Detect which cell encompasses the target text, then output its [x, y] center coordinate. 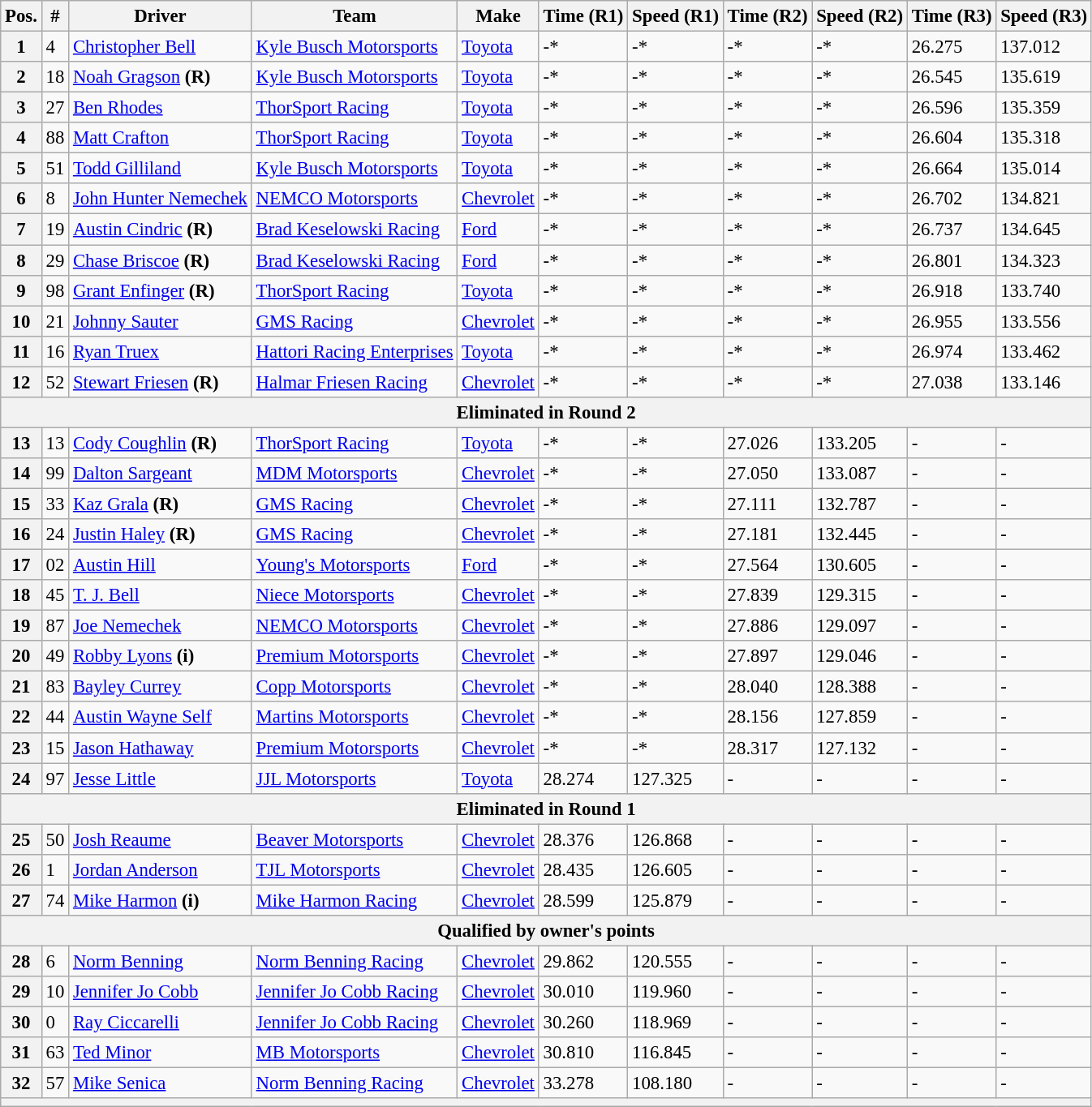
87 [55, 626]
120.555 [676, 961]
Halmar Friesen Racing [355, 382]
Dalton Sargeant [161, 474]
Kaz Grala (R) [161, 504]
135.318 [1044, 138]
27.050 [767, 474]
98 [55, 290]
02 [55, 565]
27.564 [767, 565]
137.012 [1044, 47]
Austin Wayne Self [161, 718]
# [55, 16]
25 [21, 839]
Martins Motorsports [355, 718]
129.046 [860, 656]
132.445 [860, 534]
Jennifer Jo Cobb [161, 992]
Grant Enfinger (R) [161, 290]
29.862 [583, 961]
Time (R1) [583, 16]
Matt Crafton [161, 138]
30.260 [583, 1023]
52 [55, 382]
133.462 [1044, 351]
83 [55, 687]
Ray Ciccarelli [161, 1023]
130.605 [860, 565]
T. J. Bell [161, 595]
7 [21, 230]
133.087 [860, 474]
27.026 [767, 443]
Mike Senica [161, 1083]
26.545 [952, 77]
Eliminated in Round 1 [547, 809]
30 [21, 1023]
129.315 [860, 595]
Time (R2) [767, 16]
31 [21, 1053]
Austin Cindric (R) [161, 230]
5 [21, 169]
3 [21, 108]
MDM Motorsports [355, 474]
63 [55, 1053]
49 [55, 656]
Make [498, 16]
Copp Motorsports [355, 687]
Cody Coughlin (R) [161, 443]
26.918 [952, 290]
33 [55, 504]
12 [21, 382]
Robby Lyons (i) [161, 656]
127.859 [860, 718]
28.376 [583, 839]
27.839 [767, 595]
125.879 [676, 900]
129.097 [860, 626]
74 [55, 900]
Mike Harmon (i) [161, 900]
50 [55, 839]
Norm Benning [161, 961]
Jason Hathaway [161, 748]
88 [55, 138]
134.323 [1044, 260]
118.969 [676, 1023]
28.274 [583, 779]
Ryan Truex [161, 351]
28.156 [767, 718]
Team [355, 16]
26.737 [952, 230]
JJL Motorsports [355, 779]
John Hunter Nemechek [161, 199]
30.810 [583, 1053]
26.664 [952, 169]
TJL Motorsports [355, 870]
108.180 [676, 1083]
116.845 [676, 1053]
127.132 [860, 748]
134.821 [1044, 199]
Stewart Friesen (R) [161, 382]
119.960 [676, 992]
28.317 [767, 748]
135.014 [1044, 169]
Austin Hill [161, 565]
57 [55, 1083]
33.278 [583, 1083]
11 [21, 351]
133.146 [1044, 382]
Eliminated in Round 2 [547, 413]
0 [55, 1023]
97 [55, 779]
27.038 [952, 382]
26.275 [952, 47]
28.435 [583, 870]
Chase Briscoe (R) [161, 260]
44 [55, 718]
Qualified by owner's points [547, 931]
27.181 [767, 534]
Bayley Currey [161, 687]
Christopher Bell [161, 47]
Mike Harmon Racing [355, 900]
51 [55, 169]
20 [21, 656]
Justin Haley (R) [161, 534]
2 [21, 77]
26.702 [952, 199]
45 [55, 595]
Young's Motorsports [355, 565]
26 [21, 870]
26.604 [952, 138]
27.886 [767, 626]
Ted Minor [161, 1053]
28.599 [583, 900]
126.605 [676, 870]
Noah Gragson (R) [161, 77]
9 [21, 290]
Pos. [21, 16]
128.388 [860, 687]
MB Motorsports [355, 1053]
Josh Reaume [161, 839]
26.596 [952, 108]
133.556 [1044, 321]
Speed (R2) [860, 16]
Jesse Little [161, 779]
132.787 [860, 504]
133.205 [860, 443]
135.359 [1044, 108]
30.010 [583, 992]
Hattori Racing Enterprises [355, 351]
26.955 [952, 321]
Speed (R3) [1044, 16]
127.325 [676, 779]
14 [21, 474]
134.645 [1044, 230]
23 [21, 748]
17 [21, 565]
99 [55, 474]
28.040 [767, 687]
126.868 [676, 839]
26.974 [952, 351]
Beaver Motorsports [355, 839]
32 [21, 1083]
Ben Rhodes [161, 108]
Time (R3) [952, 16]
Jordan Anderson [161, 870]
28 [21, 961]
Driver [161, 16]
Joe Nemechek [161, 626]
135.619 [1044, 77]
27.897 [767, 656]
Speed (R1) [676, 16]
Niece Motorsports [355, 595]
Johnny Sauter [161, 321]
22 [21, 718]
133.740 [1044, 290]
Todd Gilliland [161, 169]
27.111 [767, 504]
26.801 [952, 260]
